Capture the cell that displays the provided text and extract its (X, Y) central coordinate. 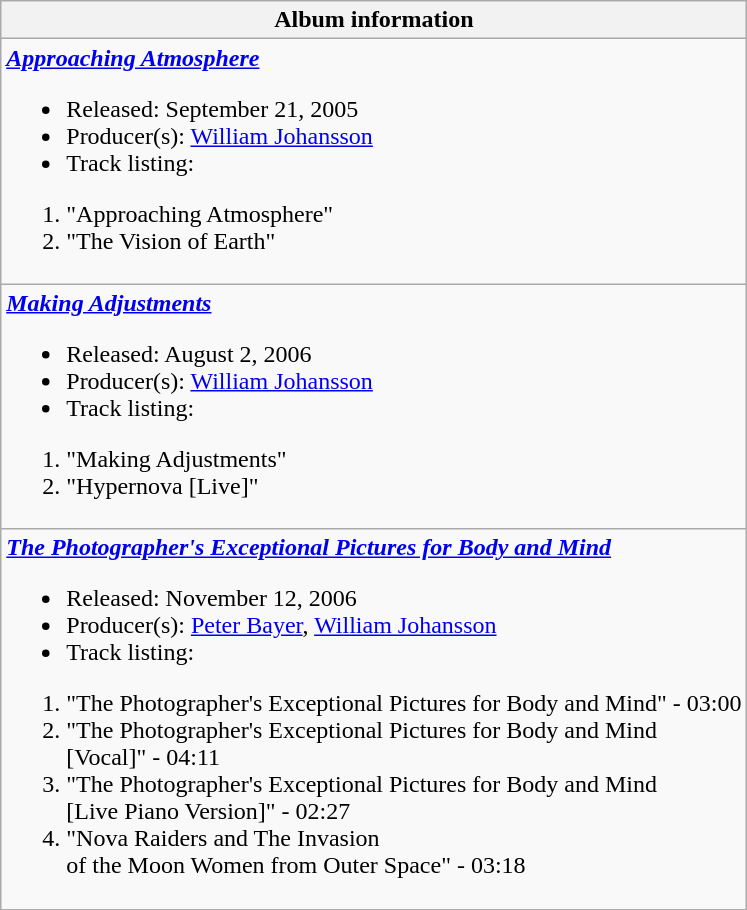
Album information (374, 20)
Approaching AtmosphereReleased: September 21, 2005Producer(s): William JohanssonTrack listing:"Approaching Atmosphere""The Vision of Earth" (374, 162)
Making AdjustmentsReleased: August 2, 2006Producer(s): William JohanssonTrack listing:"Making Adjustments""Hypernova [Live]" (374, 406)
